Extract the (x, y) coordinate from the center of the cell holding the provided text.  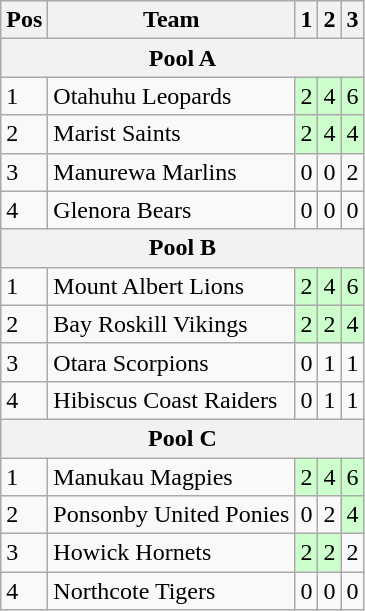
Otahuhu Leopards (172, 96)
Pool B (182, 248)
Glenora Bears (172, 210)
Northcote Tigers (172, 591)
Otara Scorpions (172, 362)
Manurewa Marlins (172, 172)
Mount Albert Lions (172, 286)
Pool C (182, 438)
Pool A (182, 58)
Marist Saints (172, 134)
Howick Hornets (172, 553)
Hibiscus Coast Raiders (172, 400)
Team (172, 20)
Manukau Magpies (172, 477)
Pos (24, 20)
Ponsonby United Ponies (172, 515)
Bay Roskill Vikings (172, 324)
